Search for the cell housing the specified text and yield its (X, Y) center coordinate. 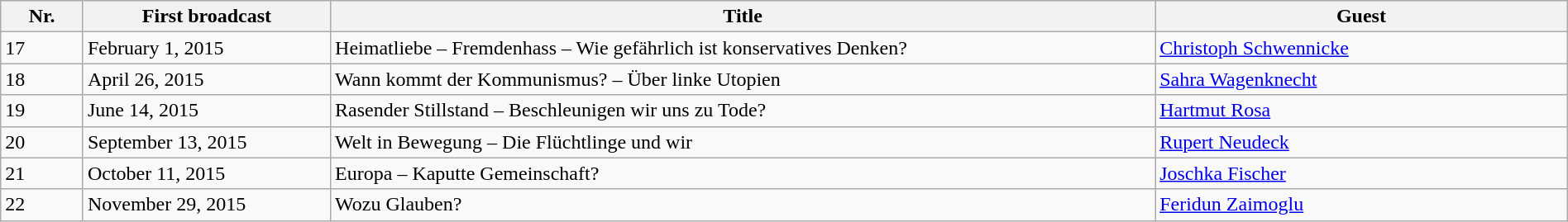
Wozu Glauben? (743, 205)
18 (42, 79)
First broadcast (207, 17)
October 11, 2015 (207, 173)
Heimatliebe – Fremdenhass – Wie gefährlich ist konservatives Denken? (743, 48)
April 26, 2015 (207, 79)
Sahra Wagenknecht (1361, 79)
Hartmut Rosa (1361, 111)
Guest (1361, 17)
Feridun Zaimoglu (1361, 205)
Rasender Stillstand – Beschleunigen wir uns zu Tode? (743, 111)
20 (42, 142)
19 (42, 111)
Europa – Kaputte Gemeinschaft? (743, 173)
17 (42, 48)
Wann kommt der Kommunismus? – Über linke Utopien (743, 79)
November 29, 2015 (207, 205)
Welt in Bewegung – Die Flüchtlinge und wir (743, 142)
Joschka Fischer (1361, 173)
June 14, 2015 (207, 111)
21 (42, 173)
Nr. (42, 17)
Title (743, 17)
22 (42, 205)
Christoph Schwennicke (1361, 48)
Rupert Neudeck (1361, 142)
September 13, 2015 (207, 142)
February 1, 2015 (207, 48)
